Return the [x, y] coordinate for the center point of the cell that contains the specified text.  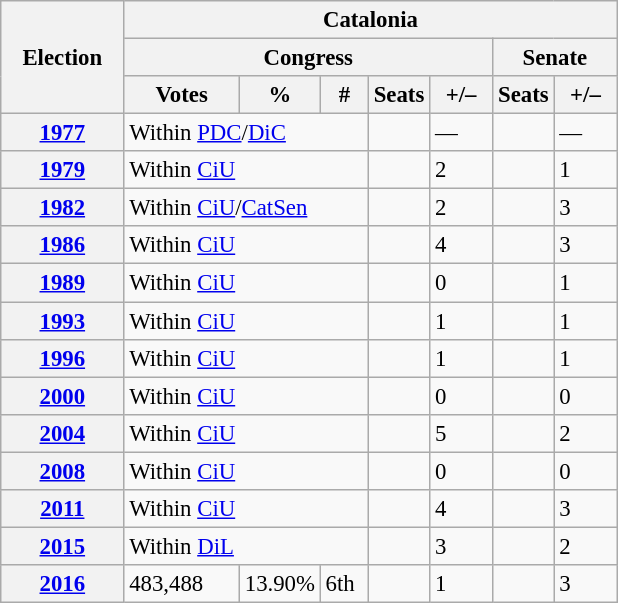
1979 [62, 170]
1996 [62, 358]
Catalonia [370, 20]
Senate [555, 58]
Election [62, 58]
Votes [182, 95]
1982 [62, 208]
5 [462, 433]
2000 [62, 396]
1989 [62, 283]
Within PDC/DiC [246, 133]
Within CiU/CatSen [246, 208]
2011 [62, 509]
13.90% [280, 584]
Congress [308, 58]
1986 [62, 245]
Within DiL [246, 546]
2004 [62, 433]
2015 [62, 546]
6th [344, 584]
2016 [62, 584]
# [344, 95]
2008 [62, 471]
1977 [62, 133]
% [280, 95]
1993 [62, 321]
483,488 [182, 584]
